Identify which cell holds the provided text, then report its (x, y) central coordinate. 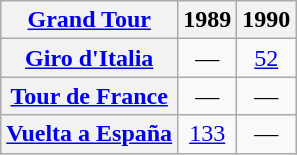
133 (208, 134)
1990 (266, 20)
Tour de France (90, 96)
52 (266, 58)
Giro d'Italia (90, 58)
Vuelta a España (90, 134)
1989 (208, 20)
Grand Tour (90, 20)
